Provide the [x, y] coordinate of the cell's center where the given text is located.  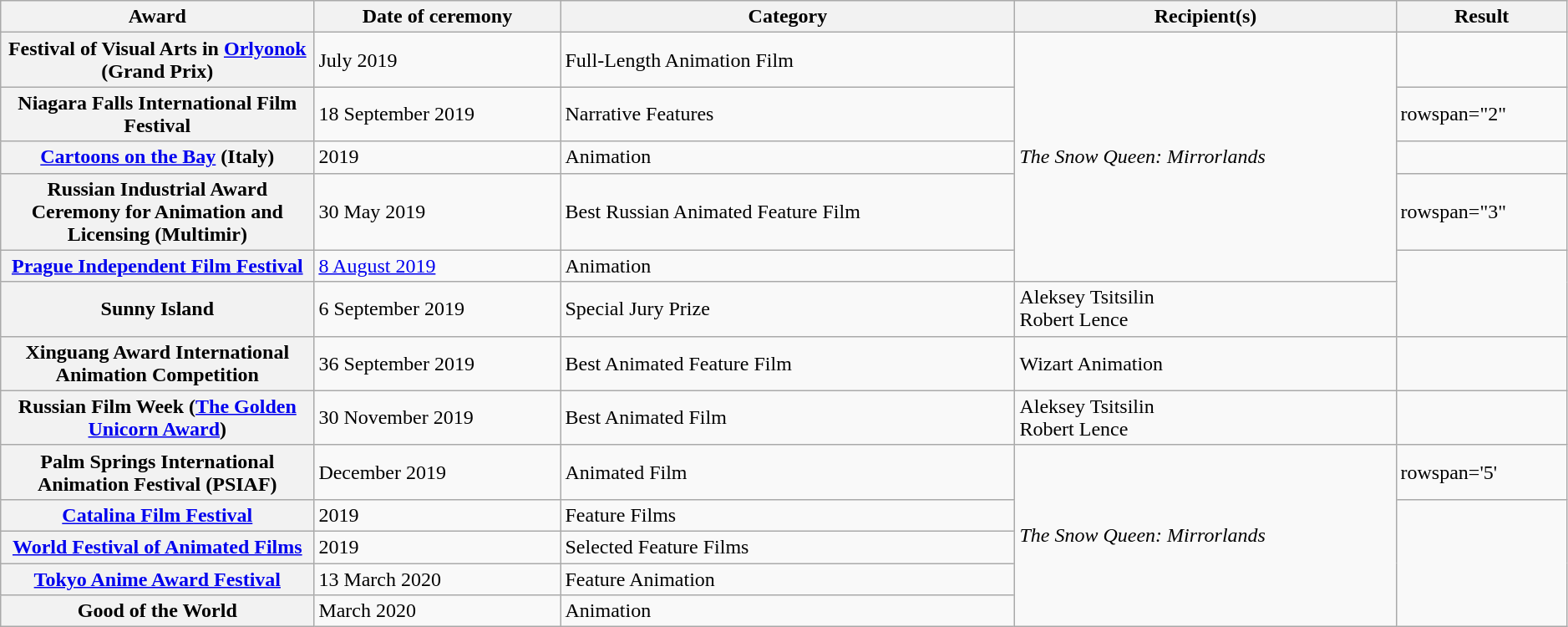
rowspan="3" [1482, 212]
World Festival of Animated Films [157, 547]
Xinguang Award International Animation Competition [157, 363]
Catalina Film Festival [157, 515]
36 September 2019 [438, 363]
Russian Industrial Award Ceremony for Animation and Licensing (Multimir) [157, 212]
6 September 2019 [438, 309]
Prague Independent Film Festival [157, 266]
Best Russian Animated Feature Film [788, 212]
Russian Film Week (The Golden Unicorn Award) [157, 418]
30 May 2019 [438, 212]
Narrative Features [788, 114]
Animated Film [788, 472]
Wizart Animation [1205, 363]
December 2019 [438, 472]
Category [788, 17]
Cartoons on the Bay (Italy) [157, 157]
July 2019 [438, 60]
30 November 2019 [438, 418]
Best Animated Feature Film [788, 363]
March 2020 [438, 611]
rowspan='5' [1482, 472]
Festival of Visual Arts in Orlyonok (Grand Prix) [157, 60]
18 September 2019 [438, 114]
Sunny Island [157, 309]
Niagara Falls International Film Festival [157, 114]
rowspan="2" [1482, 114]
Feature Films [788, 515]
Feature Animation [788, 579]
Full-Length Animation Film [788, 60]
13 March 2020 [438, 579]
8 August 2019 [438, 266]
Special Jury Prize [788, 309]
Date of ceremony [438, 17]
Result [1482, 17]
Tokyo Anime Award Festival [157, 579]
Best Animated Film [788, 418]
Good of the World [157, 611]
Award [157, 17]
Recipient(s) [1205, 17]
Selected Feature Films [788, 547]
Palm Springs International Animation Festival (PSIAF) [157, 472]
